Search for the cell housing the specified text and yield its (X, Y) center coordinate. 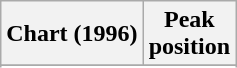
Chart (1996) (72, 34)
Peakposition (189, 34)
